Return the (X, Y) coordinate for the center point of the cell that contains the specified text.  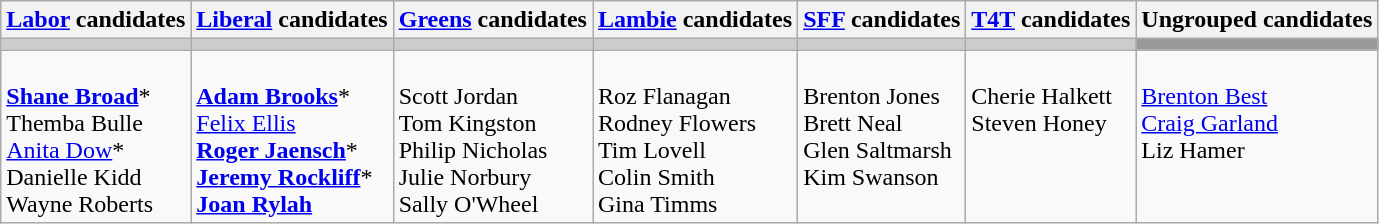
Brenton Best Craig Garland Liz Hamer (1257, 136)
Ungrouped candidates (1257, 20)
Greens candidates (492, 20)
Liberal candidates (292, 20)
Shane Broad* Themba Bulle Anita Dow* Danielle Kidd Wayne Roberts (96, 136)
Lambie candidates (694, 20)
Brenton Jones Brett Neal Glen Saltmarsh Kim Swanson (882, 136)
Labor candidates (96, 20)
SFF candidates (882, 20)
Cherie Halkett Steven Honey (1051, 136)
Scott Jordan Tom Kingston Philip Nicholas Julie Norbury Sally O'Wheel (492, 136)
T4T candidates (1051, 20)
Adam Brooks* Felix Ellis Roger Jaensch* Jeremy Rockliff* Joan Rylah (292, 136)
Roz Flanagan Rodney Flowers Tim Lovell Colin Smith Gina Timms (694, 136)
